Extract the (x, y) coordinate from the center of the cell holding the provided text.  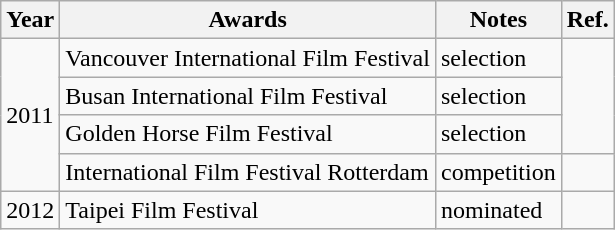
Busan International Film Festival (248, 96)
Year (30, 20)
nominated (498, 210)
Awards (248, 20)
competition (498, 172)
Golden Horse Film Festival (248, 134)
Notes (498, 20)
International Film Festival Rotterdam (248, 172)
2011 (30, 115)
Taipei Film Festival (248, 210)
Vancouver International Film Festival (248, 58)
2012 (30, 210)
Ref. (588, 20)
